Capture the cell that displays the provided text and extract its (X, Y) central coordinate. 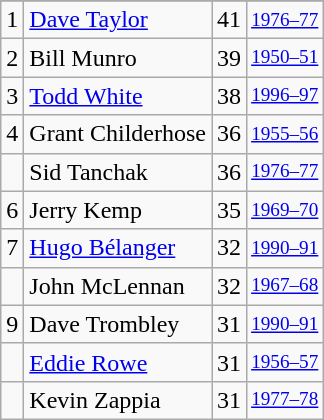
Hugo Bélanger (118, 248)
Kevin Zappia (118, 400)
1996–97 (285, 96)
1977–78 (285, 400)
Jerry Kemp (118, 210)
2 (12, 58)
1956–57 (285, 362)
Dave Taylor (118, 20)
John McLennan (118, 286)
1955–56 (285, 134)
1950–51 (285, 58)
39 (230, 58)
3 (12, 96)
1 (12, 20)
Grant Childerhose (118, 134)
Sid Tanchak (118, 172)
38 (230, 96)
7 (12, 248)
1967–68 (285, 286)
1969–70 (285, 210)
6 (12, 210)
Bill Munro (118, 58)
4 (12, 134)
41 (230, 20)
Dave Trombley (118, 324)
35 (230, 210)
9 (12, 324)
Eddie Rowe (118, 362)
Todd White (118, 96)
